For the text-containing cell, return its midpoint in (x, y) coordinate format. 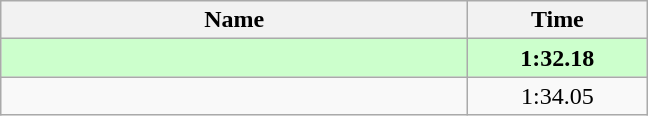
Time (558, 20)
Name (234, 20)
1:32.18 (558, 58)
1:34.05 (558, 96)
